From the cell containing the given text, extract its center point as [X, Y] coordinate. 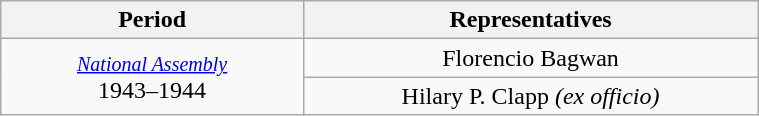
Representatives [530, 20]
Florencio Bagwan [530, 58]
National Assembly1943–1944 [152, 77]
Period [152, 20]
Hilary P. Clapp (ex officio) [530, 96]
